Search for the cell housing the specified text and yield its (X, Y) center coordinate. 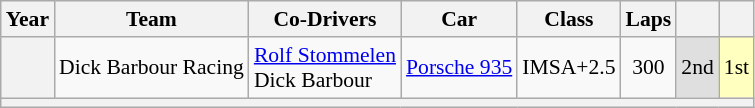
Rolf Stommelen Dick Barbour (325, 68)
Team (152, 19)
Porsche 935 (459, 68)
Co-Drivers (325, 19)
300 (649, 68)
Class (568, 19)
Car (459, 19)
Laps (649, 19)
Year (28, 19)
2nd (698, 68)
IMSA+2.5 (568, 68)
1st (736, 68)
Dick Barbour Racing (152, 68)
